Identify which cell holds the provided text, then report its [x, y] central coordinate. 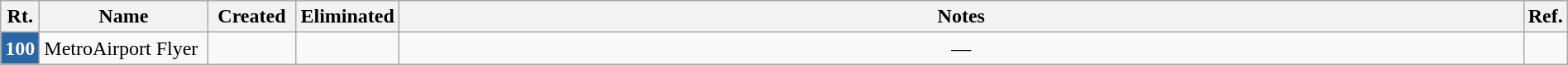
100 [20, 48]
Name [124, 17]
Eliminated [347, 17]
Created [251, 17]
— [961, 48]
Notes [961, 17]
Rt. [20, 17]
MetroAirport Flyer [124, 48]
Ref. [1545, 17]
